Scan for the cell matching the given text and deliver its (X, Y) coordinate at center. 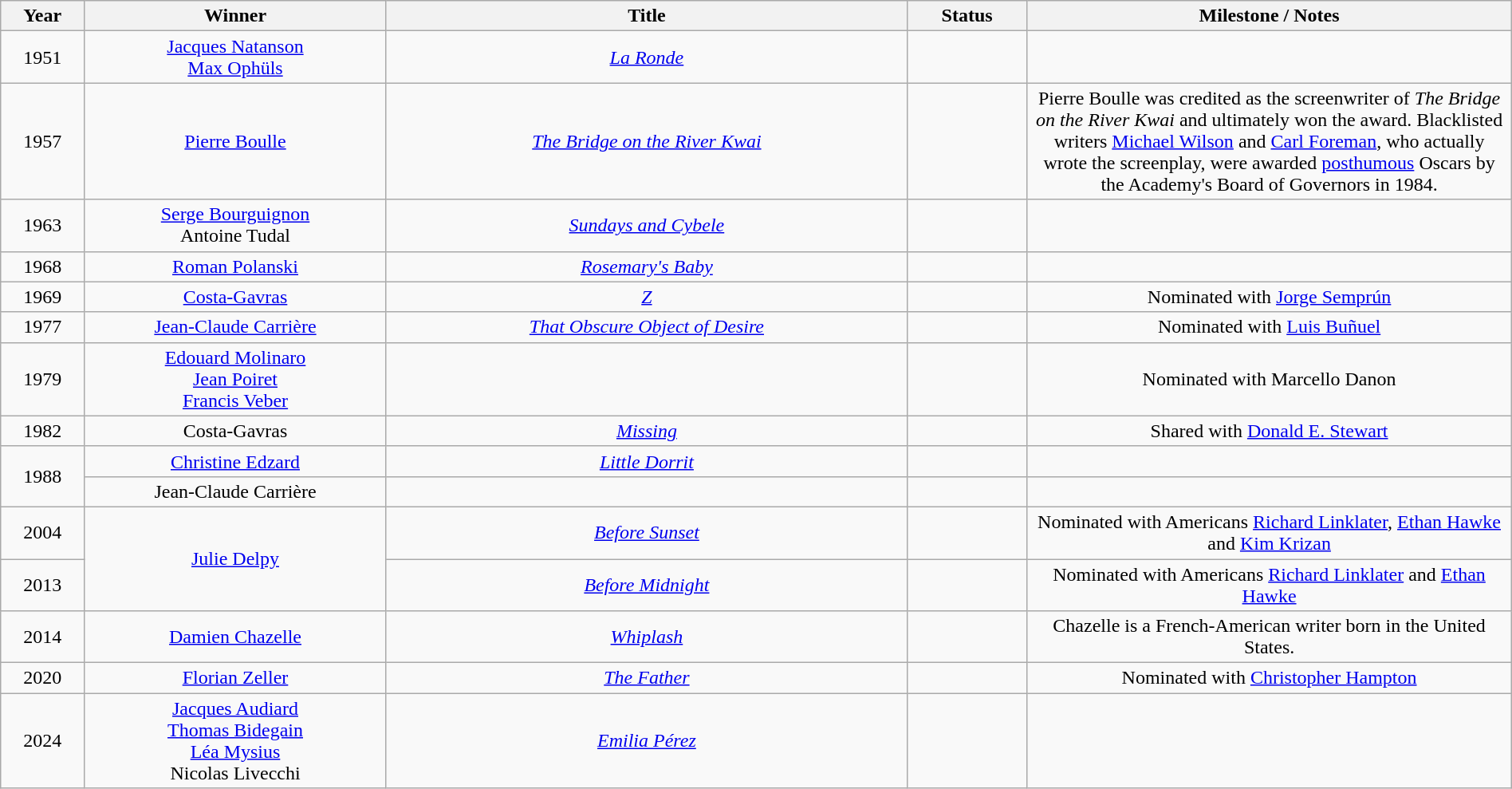
Serge BourguignonAntoine Tudal (236, 225)
The Father (646, 678)
1968 (43, 266)
Emilia Pérez (646, 740)
Before Midnight (646, 584)
Shared with Donald E. Stewart (1270, 431)
1951 (43, 57)
1969 (43, 297)
Edouard MolinaroJean PoiretFrancis Veber (236, 379)
1982 (43, 431)
1977 (43, 327)
1979 (43, 379)
1963 (43, 225)
Roman Polanski (236, 266)
Year (43, 16)
Nominated with Jorge Semprún (1270, 297)
Chazelle is a French-American writer born in the United States. (1270, 637)
Damien Chazelle (236, 637)
Missing (646, 431)
The Bridge on the River Kwai (646, 141)
Winner (236, 16)
Milestone / Notes (1270, 16)
Nominated with Christopher Hampton (1270, 678)
Nominated with Americans Richard Linklater and Ethan Hawke (1270, 584)
Little Dorrit (646, 461)
Jacques AudiardThomas BidegainLéa MysiusNicolas Livecchi (236, 740)
Nominated with Americans Richard Linklater, Ethan Hawke and Kim Krizan (1270, 533)
2014 (43, 637)
Z (646, 297)
Before Sunset (646, 533)
Status (967, 16)
Jacques NatansonMax Ophüls (236, 57)
That Obscure Object of Desire (646, 327)
1988 (43, 476)
Julie Delpy (236, 558)
2020 (43, 678)
Nominated with Marcello Danon (1270, 379)
Florian Zeller (236, 678)
Rosemary's Baby (646, 266)
2004 (43, 533)
Title (646, 16)
Sundays and Cybele (646, 225)
La Ronde (646, 57)
Pierre Boulle (236, 141)
2024 (43, 740)
Nominated with Luis Buñuel (1270, 327)
Whiplash (646, 637)
2013 (43, 584)
Christine Edzard (236, 461)
1957 (43, 141)
